Identify which cell holds the provided text, then report its (X, Y) central coordinate. 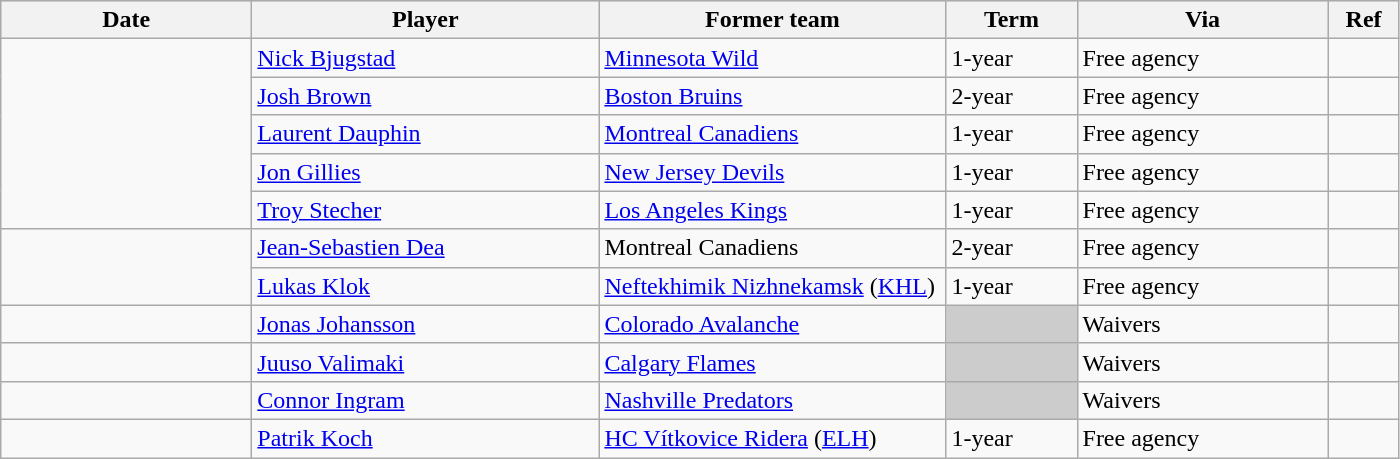
Calgary Flames (772, 362)
HC Vítkovice Ridera (ELH) (772, 438)
Colorado Avalanche (772, 324)
Ref (1364, 20)
New Jersey Devils (772, 172)
Lukas Klok (426, 286)
Date (126, 20)
Laurent Dauphin (426, 134)
Player (426, 20)
Via (1202, 20)
Minnesota Wild (772, 58)
Troy Stecher (426, 210)
Josh Brown (426, 96)
Patrik Koch (426, 438)
Term (1012, 20)
Boston Bruins (772, 96)
Los Angeles Kings (772, 210)
Nick Bjugstad (426, 58)
Former team (772, 20)
Connor Ingram (426, 400)
Jean-Sebastien Dea (426, 248)
Juuso Valimaki (426, 362)
Neftekhimik Nizhnekamsk (KHL) (772, 286)
Jon Gillies (426, 172)
Nashville Predators (772, 400)
Jonas Johansson (426, 324)
